Provide the (x, y) coordinate of the cell's center where the given text is located.  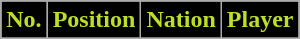
No. (24, 20)
Nation (181, 20)
Player (260, 20)
Position (94, 20)
